Extract the [X, Y] coordinate from the center of the cell holding the provided text.  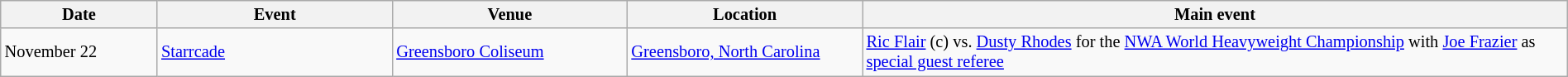
Event [275, 14]
Location [745, 14]
Date [79, 14]
Starrcade [275, 52]
Greensboro, North Carolina [745, 52]
November 22 [79, 52]
Venue [509, 14]
Main event [1216, 14]
Greensboro Coliseum [509, 52]
Ric Flair (c) vs. Dusty Rhodes for the NWA World Heavyweight Championship with Joe Frazier as special guest referee [1216, 52]
